For the text-containing cell, return its midpoint in [X, Y] coordinate format. 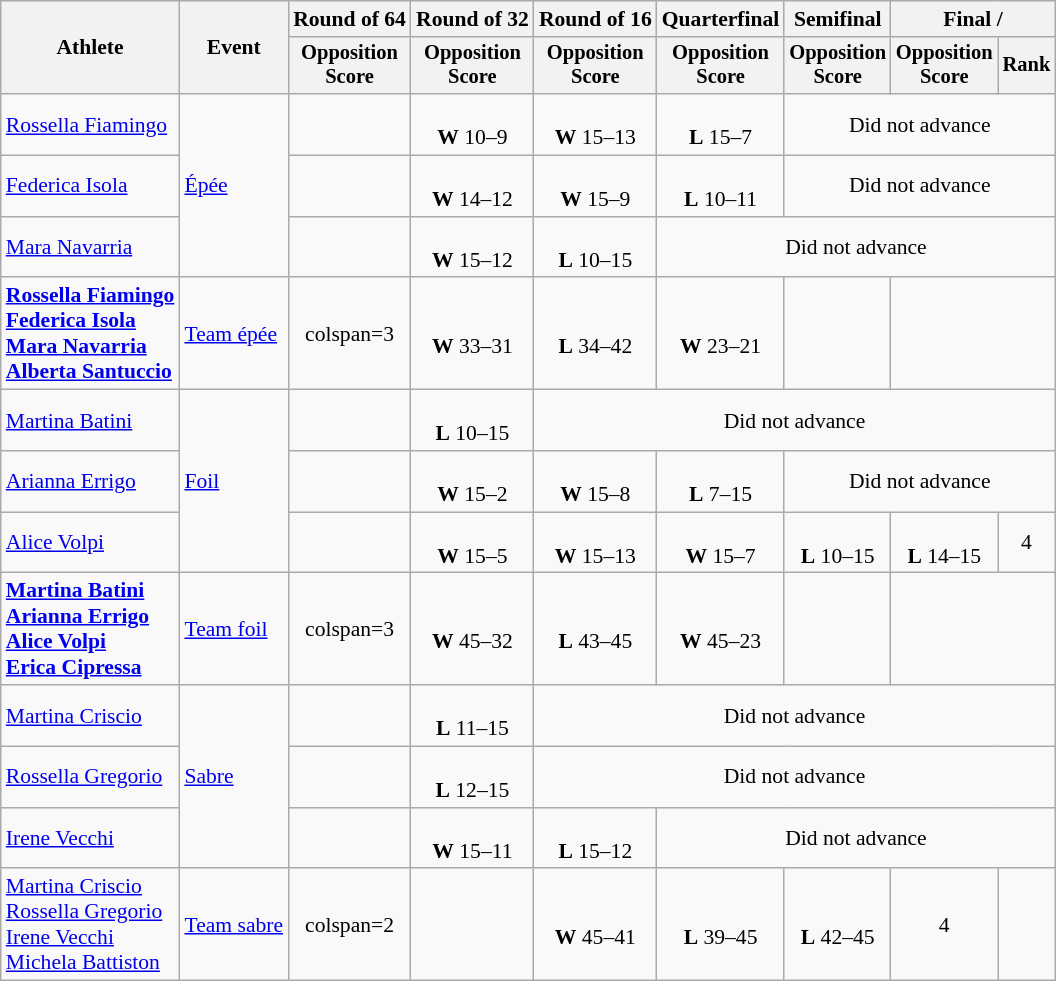
W 33–31 [472, 334]
Alice Volpi [90, 542]
Irene Vecchi [90, 838]
L 42–45 [838, 925]
L 12–15 [472, 778]
Rossella Gregorio [90, 778]
W 45–32 [472, 629]
Martina Batini [90, 420]
Athlete [90, 48]
W 14–12 [472, 186]
Rossella Fiamingo [90, 124]
W 15–8 [596, 482]
W 15–5 [472, 542]
Martina CriscioRossella GregorioIrene VecchiMichela Battiston [90, 925]
W 15–11 [472, 838]
Quarterfinal [721, 19]
Round of 64 [350, 19]
L 15–12 [596, 838]
Mara Navarria [90, 248]
L 39–45 [721, 925]
W 15–12 [472, 248]
Sabre [234, 776]
Martina BatiniArianna ErrigoAlice VolpiErica Cipressa [90, 629]
Round of 16 [596, 19]
L 15–7 [721, 124]
W 15–2 [472, 482]
W 45–41 [596, 925]
W 10–9 [472, 124]
Rank [1027, 66]
Event [234, 48]
L 7–15 [721, 482]
L 43–45 [596, 629]
Final / [973, 19]
Team foil [234, 629]
L 14–15 [944, 542]
W 15–7 [721, 542]
L 11–15 [472, 716]
L 34–42 [596, 334]
Arianna Errigo [90, 482]
W 45–23 [721, 629]
L 10–11 [721, 186]
W 23–21 [721, 334]
colspan=2 [350, 925]
Martina Criscio [90, 716]
Team sabre [234, 925]
Team épée [234, 334]
Rossella FiamingoFederica IsolaMara NavarriaAlberta Santuccio [90, 334]
W 15–9 [596, 186]
Federica Isola [90, 186]
Épée [234, 186]
Foil [234, 482]
Round of 32 [472, 19]
Semifinal [838, 19]
